From the cell containing the given text, extract its center point as (x, y) coordinate. 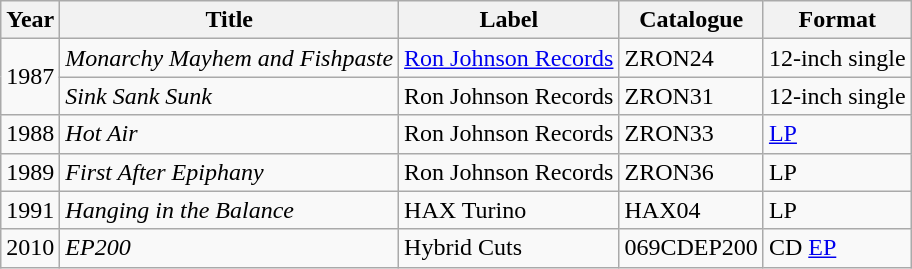
1987 (30, 77)
HAX Turino (509, 210)
Hanging in the Balance (230, 210)
Label (509, 20)
First After Epiphany (230, 172)
Title (230, 20)
HAX04 (691, 210)
2010 (30, 248)
CD EP (837, 248)
Monarchy Mayhem and Fishpaste (230, 58)
1989 (30, 172)
Hybrid Cuts (509, 248)
ZRON36 (691, 172)
EP200 (230, 248)
Sink Sank Sunk (230, 96)
ZRON31 (691, 96)
Hot Air (230, 134)
ZRON24 (691, 58)
1988 (30, 134)
ZRON33 (691, 134)
069CDEP200 (691, 248)
Catalogue (691, 20)
1991 (30, 210)
Year (30, 20)
Format (837, 20)
